Provide the [x, y] coordinate of the cell's center where the given text is located.  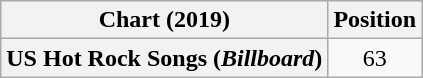
Chart (2019) [164, 20]
US Hot Rock Songs (Billboard) [164, 58]
Position [375, 20]
63 [375, 58]
